Provide the (x, y) coordinate of the cell's center where the given text is located.  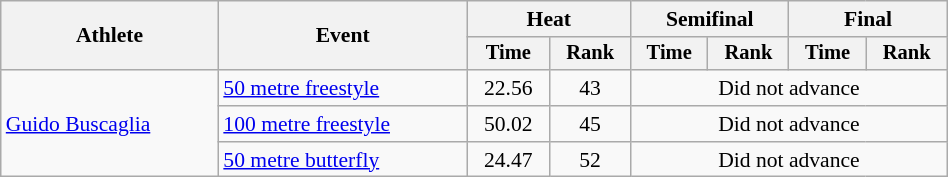
100 metre freestyle (342, 124)
Event (342, 36)
Final (868, 19)
Heat (549, 19)
43 (590, 88)
22.56 (508, 88)
Athlete (110, 36)
50.02 (508, 124)
45 (590, 124)
50 metre freestyle (342, 88)
Guido Buscaglia (110, 124)
Semifinal (710, 19)
